Detect which cell encompasses the target text, then output its [X, Y] center coordinate. 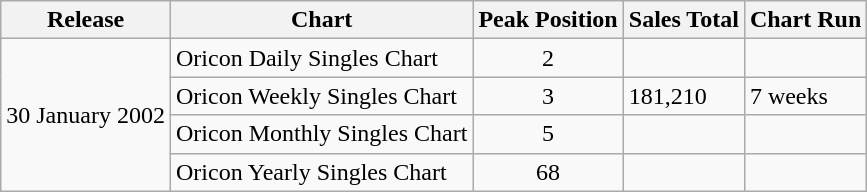
Release [86, 20]
181,210 [684, 96]
7 weeks [805, 96]
Sales Total [684, 20]
2 [548, 58]
Chart [321, 20]
68 [548, 172]
3 [548, 96]
Peak Position [548, 20]
Oricon Daily Singles Chart [321, 58]
30 January 2002 [86, 115]
Chart Run [805, 20]
5 [548, 134]
Oricon Monthly Singles Chart [321, 134]
Oricon Yearly Singles Chart [321, 172]
Oricon Weekly Singles Chart [321, 96]
